From the cell containing the given text, extract its center point as [X, Y] coordinate. 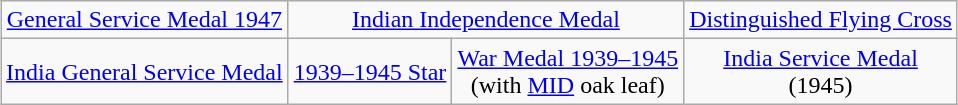
India General Service Medal [145, 72]
Distinguished Flying Cross [821, 20]
India Service Medal (1945) [821, 72]
Indian Independence Medal [486, 20]
General Service Medal 1947 [145, 20]
War Medal 1939–1945 (with MID oak leaf) [568, 72]
1939–1945 Star [370, 72]
